Pinpoint the cell where the given text exists, returning its (x, y) midpoint coordinate. 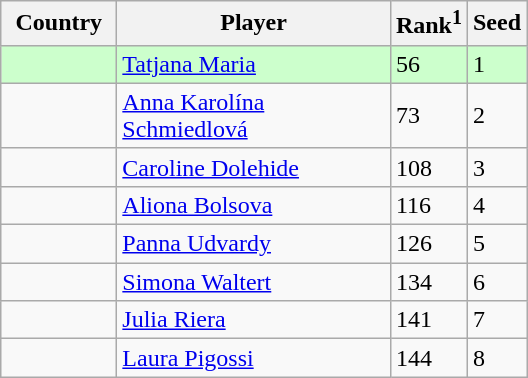
Seed (496, 24)
8 (496, 358)
5 (496, 244)
Panna Udvardy (254, 244)
Country (59, 24)
108 (428, 167)
56 (428, 64)
134 (428, 282)
3 (496, 167)
Player (254, 24)
6 (496, 282)
Laura Pigossi (254, 358)
141 (428, 320)
7 (496, 320)
Anna Karolína Schmiedlová (254, 116)
144 (428, 358)
Julia Riera (254, 320)
Simona Waltert (254, 282)
Tatjana Maria (254, 64)
1 (496, 64)
Caroline Dolehide (254, 167)
Aliona Bolsova (254, 205)
4 (496, 205)
126 (428, 244)
2 (496, 116)
Rank1 (428, 24)
73 (428, 116)
116 (428, 205)
